Locate the cell with the specified text and output its (X, Y) center coordinate. 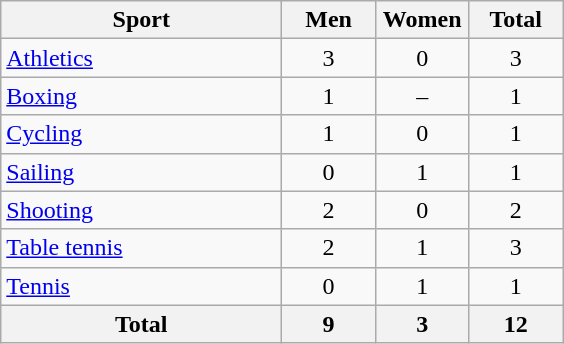
Table tennis (142, 248)
Sailing (142, 172)
Shooting (142, 210)
Athletics (142, 58)
Men (329, 20)
Women (422, 20)
9 (329, 324)
Sport (142, 20)
Tennis (142, 286)
12 (516, 324)
Boxing (142, 96)
– (422, 96)
Cycling (142, 134)
